Return (X, Y) of the center of cell containing provided text 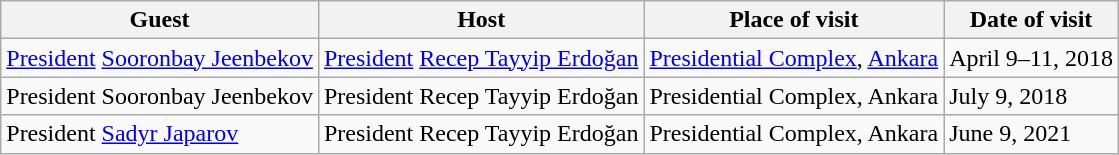
July 9, 2018 (1032, 96)
Place of visit (794, 20)
Host (481, 20)
June 9, 2021 (1032, 134)
Date of visit (1032, 20)
Guest (160, 20)
April 9–11, 2018 (1032, 58)
President Sadyr Japarov (160, 134)
